Search for the cell housing the specified text and yield its [X, Y] center coordinate. 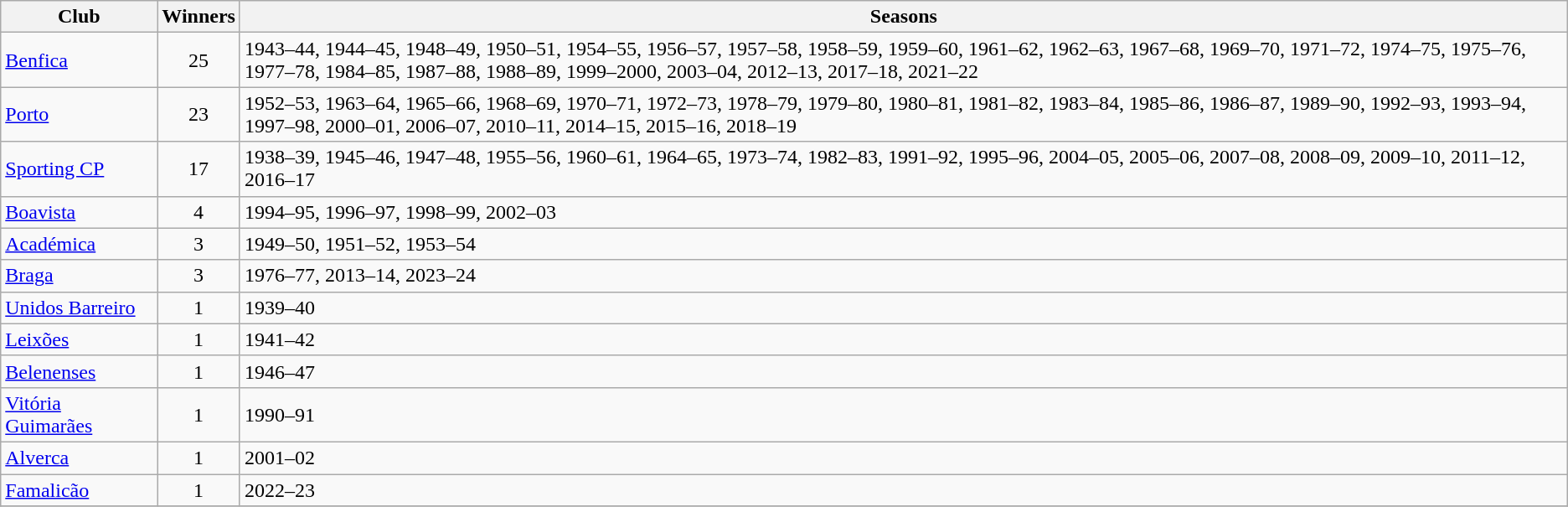
Famalicão [79, 490]
Sporting CP [79, 169]
2001–02 [903, 458]
1941–42 [903, 339]
Leixões [79, 339]
4 [199, 212]
25 [199, 60]
1976–77, 2013–14, 2023–24 [903, 276]
Boavista [79, 212]
1990–91 [903, 414]
Académica [79, 244]
23 [199, 114]
1994–95, 1996–97, 1998–99, 2002–03 [903, 212]
1946–47 [903, 371]
Alverca [79, 458]
Club [79, 17]
1939–40 [903, 308]
Porto [79, 114]
1949–50, 1951–52, 1953–54 [903, 244]
Braga [79, 276]
17 [199, 169]
Benfica [79, 60]
2022–23 [903, 490]
Vitória Guimarães [79, 414]
Winners [199, 17]
Seasons [903, 17]
Unidos Barreiro [79, 308]
Belenenses [79, 371]
